Provide the (x, y) coordinate of the cell's center where the given text is located.  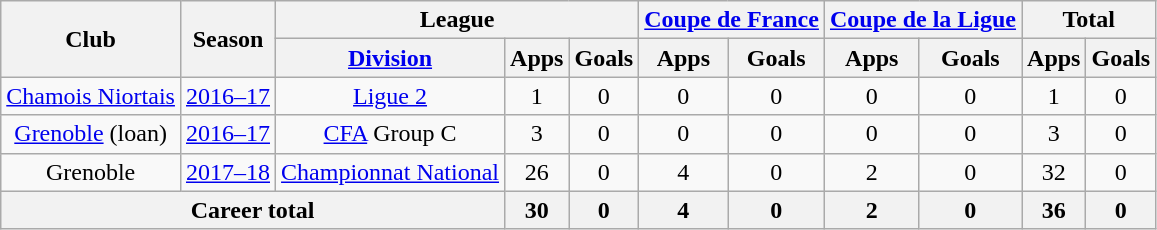
30 (537, 210)
Ligue 2 (390, 96)
Grenoble (91, 172)
Total (1089, 20)
Career total (253, 210)
36 (1054, 210)
Club (91, 39)
CFA Group C (390, 134)
Championnat National (390, 172)
Chamois Niortais (91, 96)
Season (228, 39)
26 (537, 172)
Division (390, 58)
Coupe de France (732, 20)
32 (1054, 172)
2017–18 (228, 172)
League (458, 20)
Coupe de la Ligue (922, 20)
Grenoble (loan) (91, 134)
